Search for the cell housing the specified text and yield its [x, y] center coordinate. 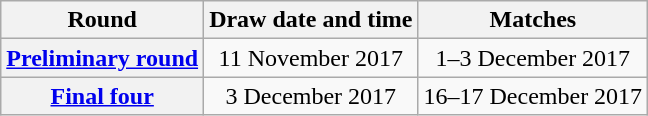
Final four [102, 96]
Preliminary round [102, 58]
Matches [533, 20]
11 November 2017 [311, 58]
1–3 December 2017 [533, 58]
16–17 December 2017 [533, 96]
Round [102, 20]
Draw date and time [311, 20]
3 December 2017 [311, 96]
